Capture the cell that displays the provided text and extract its [x, y] central coordinate. 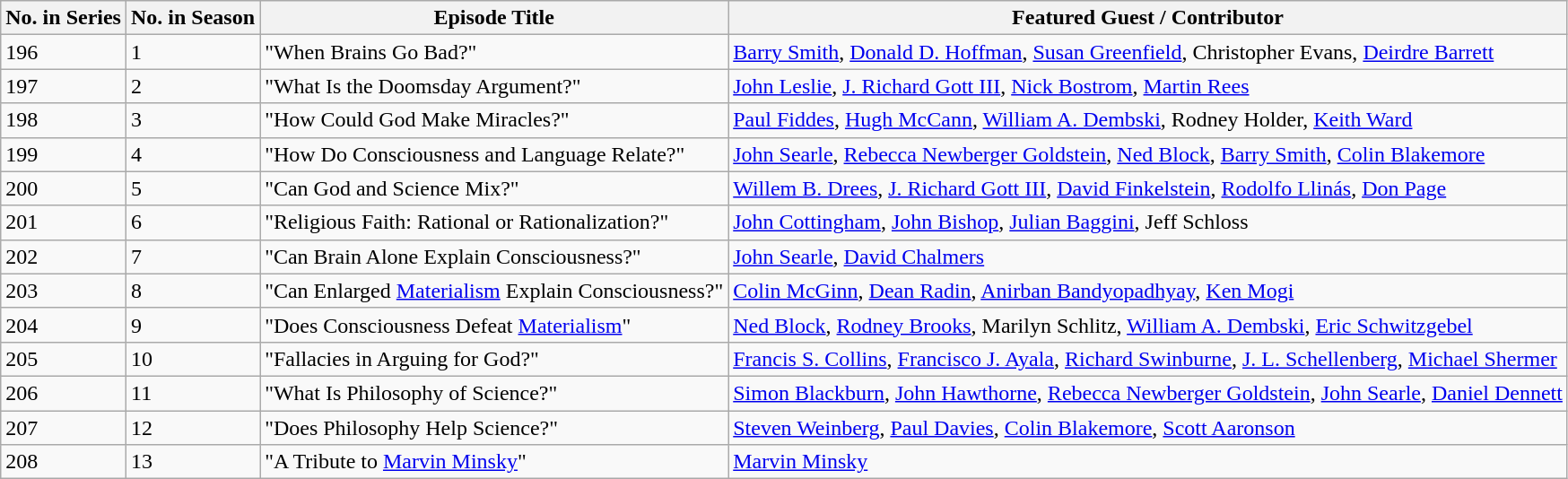
"Does Philosophy Help Science?" [494, 428]
4 [192, 154]
196 [64, 52]
12 [192, 428]
13 [192, 462]
198 [64, 120]
207 [64, 428]
203 [64, 291]
6 [192, 222]
201 [64, 222]
"Does Consciousness Defeat Materialism" [494, 325]
"A Tribute to Marvin Minsky" [494, 462]
"Can God and Science Mix?" [494, 188]
Barry Smith, Donald D. Hoffman, Susan Greenfield, Christopher Evans, Deirdre Barrett [1148, 52]
199 [64, 154]
John Leslie, J. Richard Gott III, Nick Bostrom, Martin Rees [1148, 86]
5 [192, 188]
197 [64, 86]
1 [192, 52]
11 [192, 393]
"Can Enlarged Materialism Explain Consciousness?" [494, 291]
"Fallacies in Arguing for God?" [494, 359]
205 [64, 359]
Simon Blackburn, John Hawthorne, Rebecca Newberger Goldstein, John Searle, Daniel Dennett [1148, 393]
Colin McGinn, Dean Radin, Anirban Bandyopadhyay, Ken Mogi [1148, 291]
208 [64, 462]
"How Could God Make Miracles?" [494, 120]
"Religious Faith: Rational or Rationalization?" [494, 222]
Ned Block, Rodney Brooks, Marilyn Schlitz, William A. Dembski, Eric Schwitzgebel [1148, 325]
8 [192, 291]
"How Do Consciousness and Language Relate?" [494, 154]
"When Brains Go Bad?" [494, 52]
9 [192, 325]
Featured Guest / Contributor [1148, 18]
204 [64, 325]
No. in Series [64, 18]
Marvin Minsky [1148, 462]
"What Is Philosophy of Science?" [494, 393]
3 [192, 120]
7 [192, 257]
202 [64, 257]
John Searle, Rebecca Newberger Goldstein, Ned Block, Barry Smith, Colin Blakemore [1148, 154]
Episode Title [494, 18]
10 [192, 359]
"What Is the Doomsday Argument?" [494, 86]
No. in Season [192, 18]
John Searle, David Chalmers [1148, 257]
200 [64, 188]
John Cottingham, John Bishop, Julian Baggini, Jeff Schloss [1148, 222]
Francis S. Collins, Francisco J. Ayala, Richard Swinburne, J. L. Schellenberg, Michael Shermer [1148, 359]
Willem B. Drees, J. Richard Gott III, David Finkelstein, Rodolfo Llinás, Don Page [1148, 188]
Steven Weinberg, Paul Davies, Colin Blakemore, Scott Aaronson [1148, 428]
Paul Fiddes, Hugh McCann, William A. Dembski, Rodney Holder, Keith Ward [1148, 120]
2 [192, 86]
"Can Brain Alone Explain Consciousness?" [494, 257]
206 [64, 393]
